For the text-containing cell, return its midpoint in (x, y) coordinate format. 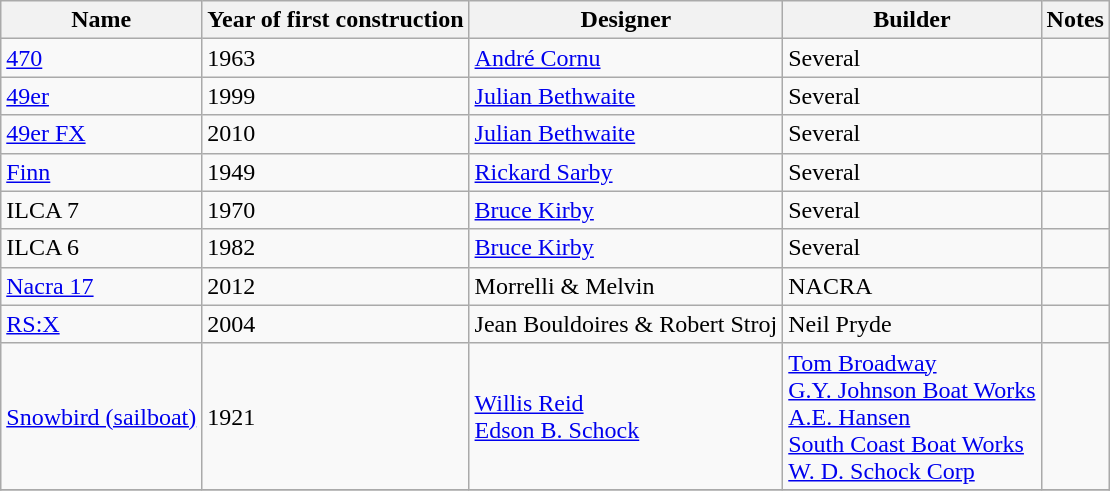
André Cornu (626, 58)
Nacra 17 (102, 286)
Notes (1075, 20)
Neil Pryde (912, 324)
2010 (336, 134)
Name (102, 20)
1949 (336, 172)
Snowbird (sailboat) (102, 416)
2004 (336, 324)
1921 (336, 416)
Designer (626, 20)
1963 (336, 58)
Finn (102, 172)
Tom BroadwayG.Y. Johnson Boat WorksA.E. HansenSouth Coast Boat WorksW. D. Schock Corp (912, 416)
Builder (912, 20)
Year of first construction (336, 20)
49er FX (102, 134)
Willis ReidEdson B. Schock (626, 416)
1982 (336, 248)
RS:X (102, 324)
470 (102, 58)
ILCA 7 (102, 210)
NACRA (912, 286)
1970 (336, 210)
Jean Bouldoires & Robert Stroj (626, 324)
1999 (336, 96)
2012 (336, 286)
ILCA 6 (102, 248)
Morrelli & Melvin (626, 286)
49er (102, 96)
Rickard Sarby (626, 172)
